Identify which cell holds the provided text, then report its (x, y) central coordinate. 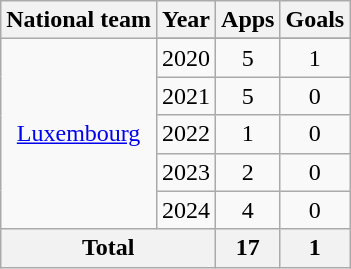
17 (248, 248)
Goals (315, 20)
2020 (186, 58)
2023 (186, 172)
2021 (186, 96)
Luxembourg (79, 134)
2022 (186, 134)
National team (79, 20)
Total (108, 248)
2024 (186, 210)
2 (248, 172)
4 (248, 210)
Apps (248, 20)
Year (186, 20)
